Determine the [x, y] coordinate at the center of the cell enclosing the given text.  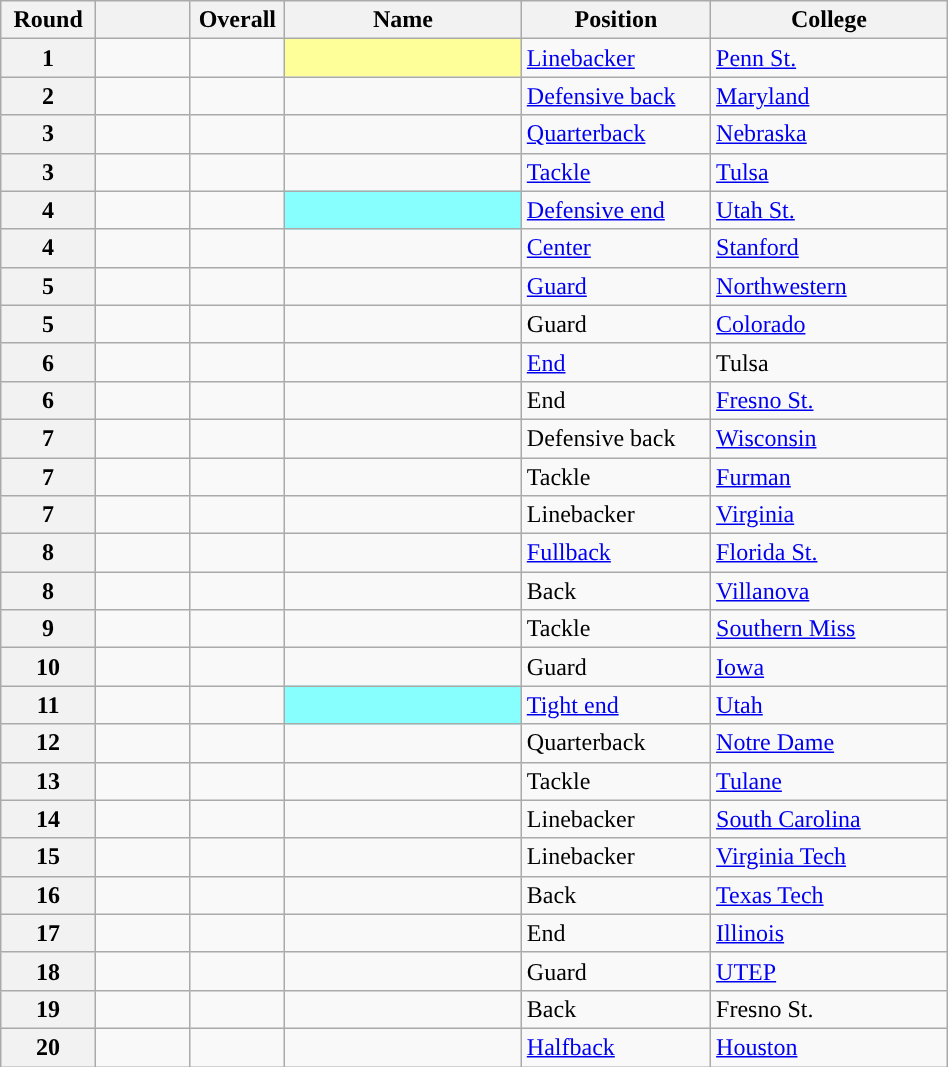
Northwestern [830, 286]
Defensive end [616, 210]
College [830, 20]
Iowa [830, 667]
9 [48, 629]
Fullback [616, 553]
Texas Tech [830, 895]
Nebraska [830, 134]
10 [48, 667]
20 [48, 1047]
Virginia Tech [830, 857]
Penn St. [830, 58]
Utah [830, 705]
South Carolina [830, 819]
Overall [238, 20]
11 [48, 705]
19 [48, 1009]
13 [48, 781]
Round [48, 20]
Tulane [830, 781]
Name [404, 20]
15 [48, 857]
Furman [830, 477]
Southern Miss [830, 629]
Illinois [830, 933]
Notre Dame [830, 743]
2 [48, 96]
14 [48, 819]
18 [48, 971]
Colorado [830, 324]
12 [48, 743]
Florida St. [830, 553]
Wisconsin [830, 438]
Stanford [830, 248]
Houston [830, 1047]
1 [48, 58]
Virginia [830, 515]
Utah St. [830, 210]
Tight end [616, 705]
UTEP [830, 971]
Villanova [830, 591]
Maryland [830, 96]
16 [48, 895]
Center [616, 248]
17 [48, 933]
Halfback [616, 1047]
Position [616, 20]
